Scan for the cell matching the given text and deliver its [x, y] coordinate at center. 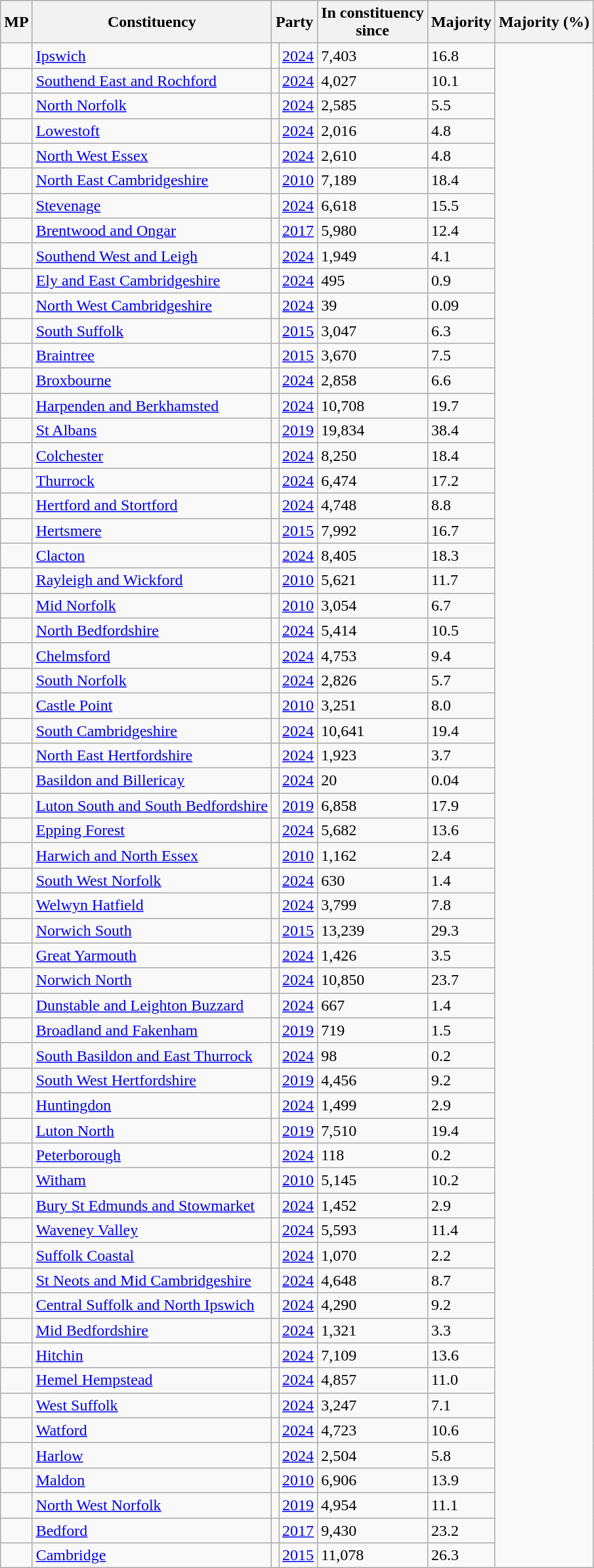
1,923 [373, 756]
2.4 [461, 856]
Stevenage [152, 206]
4.1 [461, 255]
Party [295, 22]
2,858 [373, 381]
4,456 [373, 1080]
11.1 [461, 1505]
MP [16, 22]
7,403 [373, 56]
Brentwood and Ongar [152, 230]
Colchester [152, 456]
Watford [152, 1430]
5.7 [461, 680]
4,290 [373, 1305]
495 [373, 280]
3,251 [373, 705]
Rayleigh and Wickford [152, 580]
7.5 [461, 356]
0.09 [461, 305]
7,109 [373, 1355]
3.5 [461, 955]
6.7 [461, 605]
4,857 [373, 1380]
4,753 [373, 655]
Welwyn Hatfield [152, 905]
South Norfolk [152, 680]
5.5 [461, 106]
23.2 [461, 1531]
North West Essex [152, 156]
Bury St Edmunds and Stowmarket [152, 1206]
0.9 [461, 280]
Luton North [152, 1130]
118 [373, 1156]
7,189 [373, 181]
Norwich North [152, 980]
Braintree [152, 356]
5,980 [373, 230]
3,799 [373, 905]
5,621 [373, 580]
In constituencysince [373, 22]
Suffolk Coastal [152, 1255]
South Suffolk [152, 330]
16.8 [461, 56]
5,414 [373, 630]
Ipswich [152, 56]
19,834 [373, 431]
2.2 [461, 1255]
North East Cambridgeshire [152, 181]
Luton South and South Bedfordshire [152, 806]
Southend West and Leigh [152, 255]
Bedford [152, 1531]
Harlow [152, 1455]
North West Cambridgeshire [152, 305]
Hitchin [152, 1355]
St Albans [152, 431]
6,474 [373, 481]
9,430 [373, 1531]
13.9 [461, 1480]
Huntingdon [152, 1105]
Norwich South [152, 930]
3,670 [373, 356]
8,250 [373, 456]
South Cambridgeshire [152, 731]
8,405 [373, 555]
1,949 [373, 255]
7,510 [373, 1130]
Harpenden and Berkhamsted [152, 406]
4,954 [373, 1505]
630 [373, 881]
Maldon [152, 1480]
Constituency [152, 22]
6,618 [373, 206]
8.7 [461, 1280]
North Bedfordshire [152, 630]
Basildon and Billericay [152, 781]
Broadland and Fakenham [152, 1030]
3.7 [461, 756]
15.5 [461, 206]
6,906 [373, 1480]
North Norfolk [152, 106]
11.0 [461, 1380]
5.8 [461, 1455]
3,047 [373, 330]
Majority (%) [543, 22]
6.6 [461, 381]
Mid Norfolk [152, 605]
4,648 [373, 1280]
3.3 [461, 1330]
10.6 [461, 1430]
26.3 [461, 1556]
38.4 [461, 431]
10.5 [461, 630]
10,641 [373, 731]
0.04 [461, 781]
11,078 [373, 1556]
20 [373, 781]
2,826 [373, 680]
6,858 [373, 806]
North East Hertfordshire [152, 756]
Southend East and Rochford [152, 81]
1,321 [373, 1330]
18.3 [461, 555]
Majority [461, 22]
3,054 [373, 605]
13,239 [373, 930]
Thurrock [152, 481]
8.8 [461, 506]
North West Norfolk [152, 1505]
2,610 [373, 156]
Witham [152, 1181]
5,593 [373, 1230]
Central Suffolk and North Ipswich [152, 1305]
Epping Forest [152, 831]
South West Hertfordshire [152, 1080]
2,016 [373, 131]
2,585 [373, 106]
17.9 [461, 806]
98 [373, 1055]
1,426 [373, 955]
1,499 [373, 1105]
5,145 [373, 1181]
St Neots and Mid Cambridgeshire [152, 1280]
South Basildon and East Thurrock [152, 1055]
Great Yarmouth [152, 955]
Ely and East Cambridgeshire [152, 280]
12.4 [461, 230]
7.8 [461, 905]
29.3 [461, 930]
10.2 [461, 1181]
9.4 [461, 655]
Peterborough [152, 1156]
7.1 [461, 1405]
19.7 [461, 406]
719 [373, 1030]
8.0 [461, 705]
6.3 [461, 330]
1,070 [373, 1255]
10,850 [373, 980]
Hertford and Stortford [152, 506]
Waveney Valley [152, 1230]
11.7 [461, 580]
4,723 [373, 1430]
4,748 [373, 506]
1,452 [373, 1206]
1,162 [373, 856]
Mid Bedfordshire [152, 1330]
Chelmsford [152, 655]
2,504 [373, 1455]
17.2 [461, 481]
Broxbourne [152, 381]
Hemel Hempstead [152, 1380]
West Suffolk [152, 1405]
3,247 [373, 1405]
10,708 [373, 406]
39 [373, 305]
4,027 [373, 81]
10.1 [461, 81]
667 [373, 1005]
Harwich and North Essex [152, 856]
23.7 [461, 980]
South West Norfolk [152, 881]
11.4 [461, 1230]
Clacton [152, 555]
Dunstable and Leighton Buzzard [152, 1005]
5,682 [373, 831]
Cambridge [152, 1556]
16.7 [461, 531]
Lowestoft [152, 131]
Castle Point [152, 705]
7,992 [373, 531]
Hertsmere [152, 531]
1.5 [461, 1030]
